Pinpoint the cell where the given text exists, returning its [X, Y] midpoint coordinate. 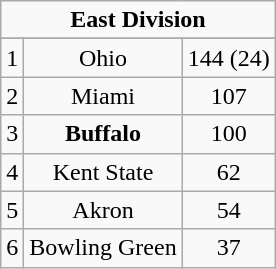
1 [12, 58]
54 [228, 210]
Akron [103, 210]
Buffalo [103, 134]
Kent State [103, 172]
100 [228, 134]
4 [12, 172]
2 [12, 96]
East Division [138, 20]
Miami [103, 96]
Bowling Green [103, 248]
37 [228, 248]
3 [12, 134]
107 [228, 96]
5 [12, 210]
Ohio [103, 58]
144 (24) [228, 58]
62 [228, 172]
6 [12, 248]
